Return the [x, y] coordinate for the center point of the cell that contains the specified text.  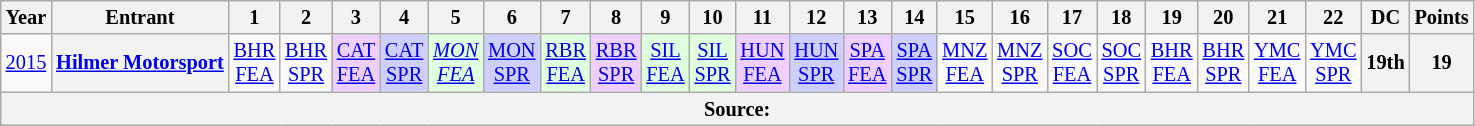
YMCSPR [1333, 63]
17 [1072, 17]
Points [1442, 17]
RBRFEA [565, 63]
12 [816, 17]
RBRSPR [616, 63]
SPASPR [914, 63]
1 [255, 17]
22 [1333, 17]
DC [1385, 17]
Year [26, 17]
Hilmer Motorsport [140, 63]
6 [512, 17]
2 [306, 17]
MONFEA [456, 63]
CATSPR [404, 63]
MONSPR [512, 63]
15 [964, 17]
14 [914, 17]
19th [1385, 63]
MNZFEA [964, 63]
18 [1122, 17]
MNZSPR [1020, 63]
Source: [738, 109]
SILSPR [713, 63]
SOCFEA [1072, 63]
11 [762, 17]
21 [1277, 17]
2015 [26, 63]
7 [565, 17]
5 [456, 17]
HUNFEA [762, 63]
HUNSPR [816, 63]
13 [867, 17]
SOCSPR [1122, 63]
10 [713, 17]
SILFEA [665, 63]
20 [1224, 17]
3 [356, 17]
8 [616, 17]
YMCFEA [1277, 63]
16 [1020, 17]
Entrant [140, 17]
4 [404, 17]
CATFEA [356, 63]
SPAFEA [867, 63]
9 [665, 17]
